Output the (X, Y) coordinate of the center of the cell containing the given text.  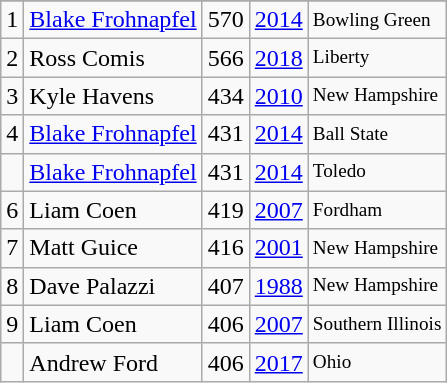
434 (226, 96)
1 (12, 20)
9 (12, 324)
2010 (278, 96)
2 (12, 58)
Ohio (377, 362)
407 (226, 286)
Matt Guice (113, 248)
7 (12, 248)
2017 (278, 362)
2018 (278, 58)
Dave Palazzi (113, 286)
419 (226, 210)
2001 (278, 248)
Kyle Havens (113, 96)
570 (226, 20)
8 (12, 286)
Ball State (377, 134)
1988 (278, 286)
Fordham (377, 210)
6 (12, 210)
Toledo (377, 172)
Andrew Ford (113, 362)
3 (12, 96)
4 (12, 134)
Southern Illinois (377, 324)
Ross Comis (113, 58)
Bowling Green (377, 20)
566 (226, 58)
Liberty (377, 58)
416 (226, 248)
